Extract the (x, y) coordinate from the center of the cell holding the provided text.  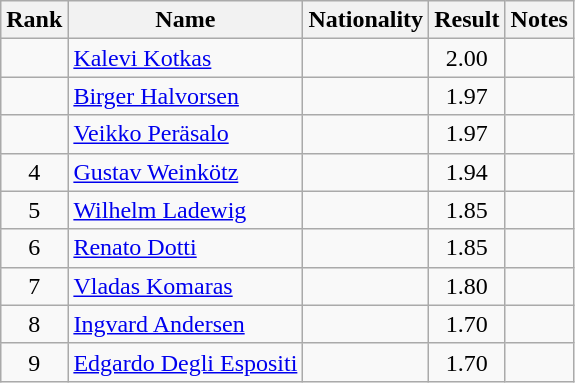
Birger Halvorsen (186, 96)
Ingvard Andersen (186, 324)
Name (186, 20)
Rank (34, 20)
8 (34, 324)
7 (34, 286)
1.80 (467, 286)
Nationality (366, 20)
6 (34, 248)
Kalevi Kotkas (186, 58)
Wilhelm Ladewig (186, 210)
5 (34, 210)
1.94 (467, 172)
Veikko Peräsalo (186, 134)
Notes (539, 20)
Result (467, 20)
9 (34, 362)
2.00 (467, 58)
Gustav Weinkötz (186, 172)
Renato Dotti (186, 248)
Vladas Komaras (186, 286)
4 (34, 172)
Edgardo Degli Espositi (186, 362)
